Output the [X, Y] coordinate of the center of the cell containing the given text.  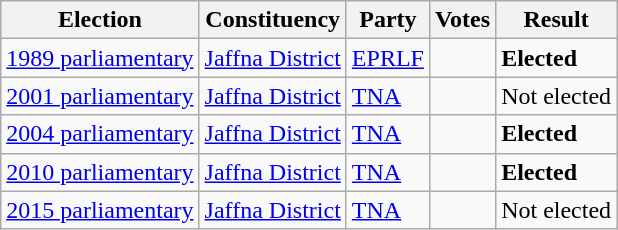
2001 parliamentary [100, 96]
1989 parliamentary [100, 58]
Result [556, 20]
Constituency [272, 20]
2004 parliamentary [100, 134]
EPRLF [388, 58]
Party [388, 20]
2010 parliamentary [100, 172]
Election [100, 20]
Votes [462, 20]
2015 parliamentary [100, 210]
